Determine the (X, Y) coordinate at the center of the cell enclosing the given text.  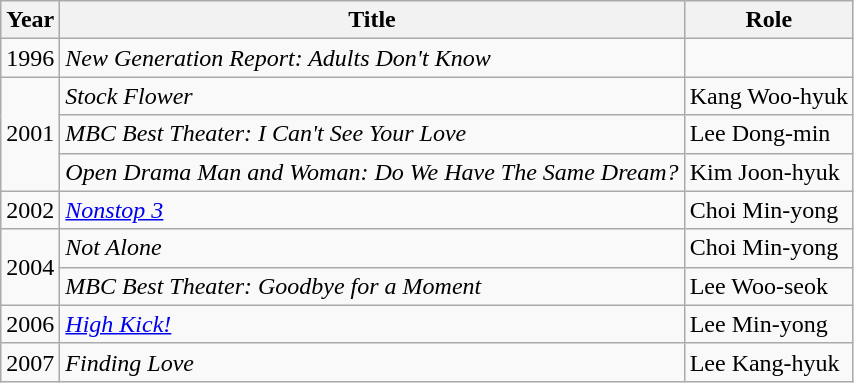
Nonstop 3 (372, 210)
2007 (30, 362)
New Generation Report: Adults Don't Know (372, 58)
Not Alone (372, 248)
Lee Min-yong (768, 324)
Kim Joon-hyuk (768, 172)
MBC Best Theater: Goodbye for a Moment (372, 286)
2001 (30, 134)
Open Drama Man and Woman: Do We Have The Same Dream? (372, 172)
MBC Best Theater: I Can't See Your Love (372, 134)
Title (372, 20)
Stock Flower (372, 96)
Kang Woo-hyuk (768, 96)
Role (768, 20)
2006 (30, 324)
Finding Love (372, 362)
Year (30, 20)
2004 (30, 267)
High Kick! (372, 324)
2002 (30, 210)
Lee Kang-hyuk (768, 362)
1996 (30, 58)
Lee Dong-min (768, 134)
Lee Woo-seok (768, 286)
